Provide the [X, Y] coordinate of the cell's center where the given text is located.  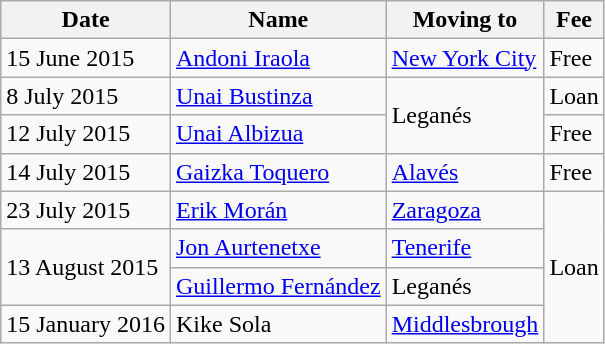
12 July 2015 [86, 134]
15 June 2015 [86, 58]
13 August 2015 [86, 267]
Gaizka Toquero [278, 172]
14 July 2015 [86, 172]
New York City [465, 58]
Guillermo Fernández [278, 286]
23 July 2015 [86, 210]
Date [86, 20]
Kike Sola [278, 324]
Unai Bustinza [278, 96]
Erik Morán [278, 210]
Unai Albizua [278, 134]
Andoni Iraola [278, 58]
Tenerife [465, 248]
Name [278, 20]
Middlesbrough [465, 324]
Alavés [465, 172]
15 January 2016 [86, 324]
Zaragoza [465, 210]
Fee [574, 20]
Jon Aurtenetxe [278, 248]
8 July 2015 [86, 96]
Moving to [465, 20]
